Output the (x, y) coordinate of the center of the cell containing the given text.  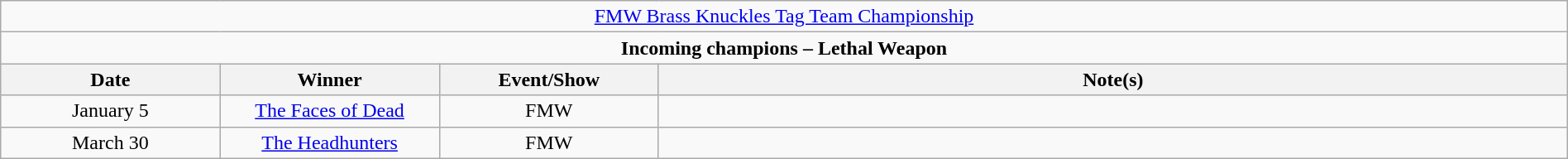
FMW Brass Knuckles Tag Team Championship (784, 17)
January 5 (111, 111)
The Headhunters (329, 142)
Event/Show (549, 79)
Date (111, 79)
Incoming champions – Lethal Weapon (784, 48)
Winner (329, 79)
Note(s) (1113, 79)
The Faces of Dead (329, 111)
March 30 (111, 142)
